Detect which cell encompasses the target text, then output its (X, Y) center coordinate. 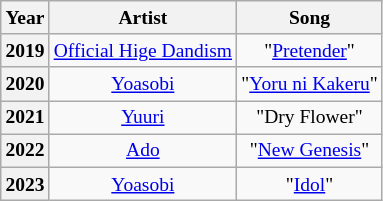
2022 (25, 150)
Ado (143, 150)
2023 (25, 184)
"Pretender" (310, 50)
"Dry Flower" (310, 118)
2019 (25, 50)
2020 (25, 84)
Song (310, 18)
Artist (143, 18)
"New Genesis" (310, 150)
"Idol" (310, 184)
"Yoru ni Kakeru" (310, 84)
Year (25, 18)
2021 (25, 118)
Official Hige Dandism (143, 50)
Yuuri (143, 118)
